Locate the cell with the specified text and output its [X, Y] center coordinate. 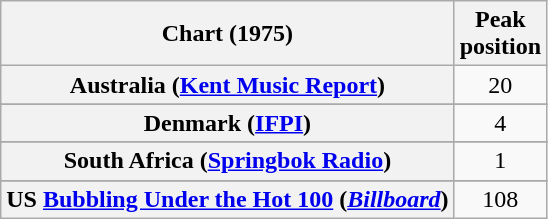
Chart (1975) [228, 34]
20 [500, 85]
4 [500, 123]
South Africa (Springbok Radio) [228, 161]
Denmark (IFPI) [228, 123]
US Bubbling Under the Hot 100 (Billboard) [228, 199]
1 [500, 161]
108 [500, 199]
Peakposition [500, 34]
Australia (Kent Music Report) [228, 85]
